Return (X, Y) of the center of cell containing provided text 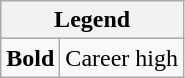
Legend (92, 20)
Bold (30, 58)
Career high (122, 58)
